Search for the cell housing the specified text and yield its (X, Y) center coordinate. 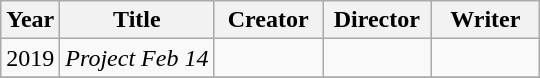
Director (376, 20)
Project Feb 14 (137, 58)
Year (30, 20)
2019 (30, 58)
Creator (268, 20)
Writer (486, 20)
Title (137, 20)
